From the cell containing the given text, extract its center point as (X, Y) coordinate. 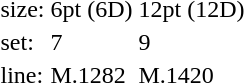
7 (92, 42)
